Extract the (x, y) coordinate from the center of the cell holding the provided text.  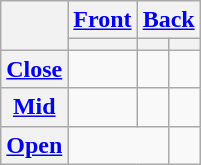
Close (34, 69)
Front (102, 20)
Mid (34, 107)
Open (34, 145)
Back (168, 20)
